Find where the given text appears and provide that cell's center as [x, y] coordinate. 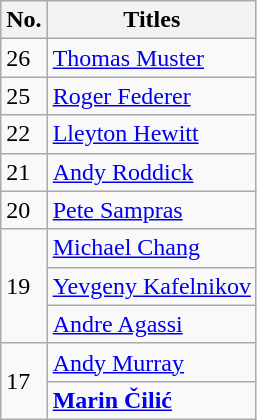
Yevgeny Kafelnikov [152, 286]
Andy Roddick [152, 172]
Roger Federer [152, 96]
21 [24, 172]
Andy Murray [152, 362]
20 [24, 210]
Lleyton Hewitt [152, 134]
17 [24, 381]
25 [24, 96]
Pete Sampras [152, 210]
Michael Chang [152, 248]
19 [24, 286]
22 [24, 134]
Andre Agassi [152, 324]
26 [24, 58]
Marin Čilić [152, 400]
Titles [152, 20]
No. [24, 20]
Thomas Muster [152, 58]
